Return the [x, y] coordinate for the center point of the cell that contains the specified text.  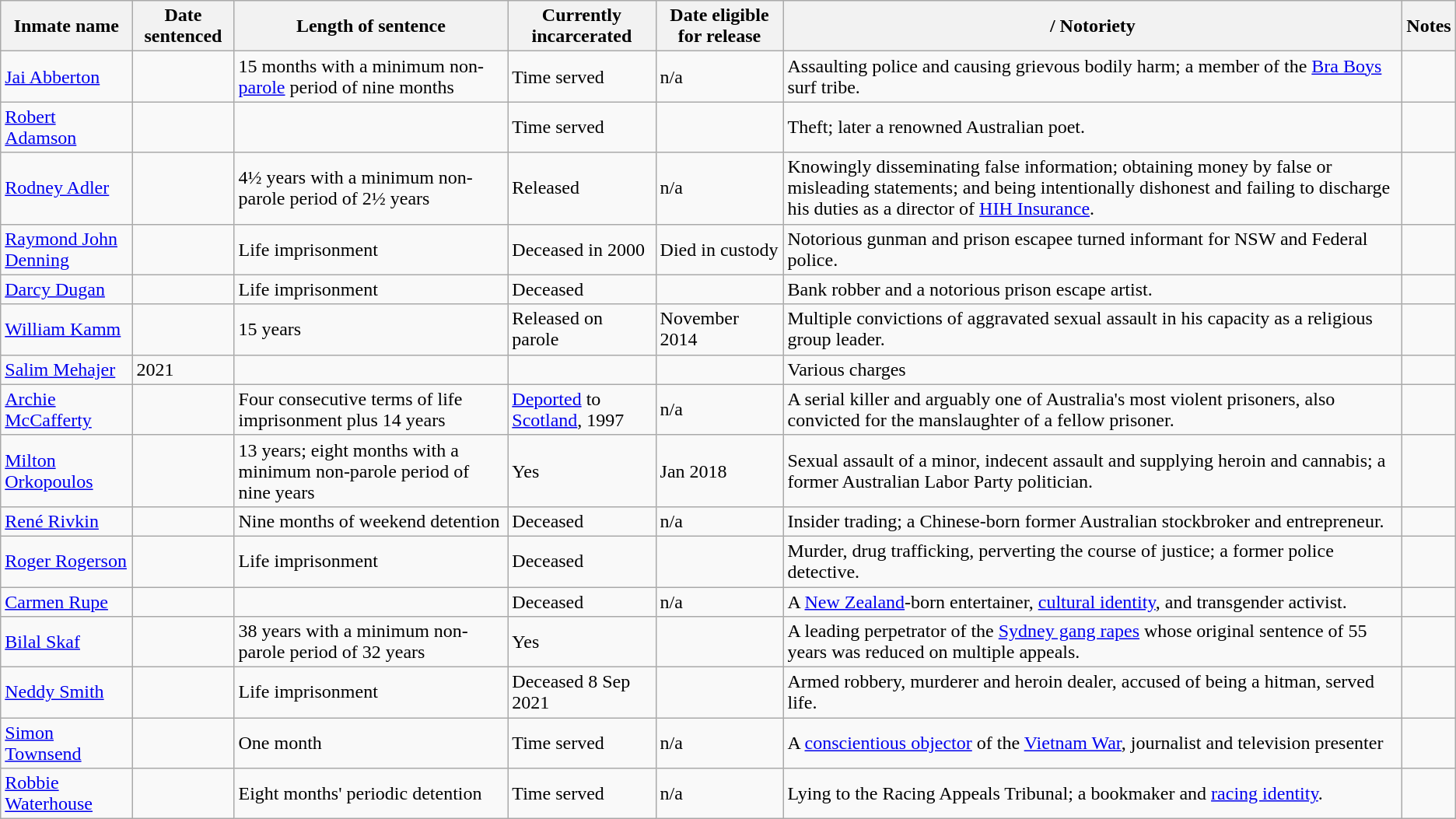
Jai Abberton [67, 76]
Deceased in 2000 [582, 249]
Robert Adamson [67, 128]
Bank robber and a notorious prison escape artist. [1093, 289]
Assaulting police and causing grievous bodily harm; a member of the Bra Boys surf tribe. [1093, 76]
Sexual assault of a minor, indecent assault and supplying heroin and cannabis; a former Australian Labor Party politician. [1093, 471]
Nine months of weekend detention [371, 521]
15 years [371, 330]
A leading perpetrator of the Sydney gang rapes whose original sentence of 55 years was reduced on multiple appeals. [1093, 642]
Raymond John Denning [67, 249]
Insider trading; a Chinese-born former Australian stockbroker and entrepreneur. [1093, 521]
Four consecutive terms of life imprisonment plus 14 years [371, 409]
Length of sentence [371, 26]
15 months with a minimum non-parole period of nine months [371, 76]
13 years; eight months with a minimum non-parole period of nine years [371, 471]
Multiple convictions of aggravated sexual assault in his capacity as a religious group leader. [1093, 330]
A New Zealand-born entertainer, cultural identity, and transgender activist. [1093, 601]
A conscientious objector of the Vietnam War, journalist and television presenter [1093, 744]
38 years with a minimum non-parole period of 32 years [371, 642]
Murder, drug trafficking, perverting the course of justice; a former police detective. [1093, 562]
Theft; later a renowned Australian poet. [1093, 128]
Salim Mehajer [67, 369]
November 2014 [719, 330]
Neddy Smith [67, 692]
Armed robbery, murderer and heroin dealer, accused of being a hitman, served life. [1093, 692]
Simon Townsend [67, 744]
William Kamm [67, 330]
/ Notoriety [1093, 26]
Jan 2018 [719, 471]
Deceased 8 Sep 2021 [582, 692]
A serial killer and arguably one of Australia's most violent prisoners, also convicted for the manslaughter of a fellow prisoner. [1093, 409]
Died in custody [719, 249]
Bilal Skaf [67, 642]
Eight months' periodic detention [371, 793]
Carmen Rupe [67, 601]
One month [371, 744]
2021 [184, 369]
Date sentenced [184, 26]
4½ years with a minimum non-parole period of 2½ years [371, 188]
Rodney Adler [67, 188]
Milton Orkopoulos [67, 471]
Lying to the Racing Appeals Tribunal; a bookmaker and racing identity. [1093, 793]
Darcy Dugan [67, 289]
Archie McCafferty [67, 409]
Notes [1429, 26]
Robbie Waterhouse [67, 793]
Released on parole [582, 330]
Inmate name [67, 26]
René Rivkin [67, 521]
Date eligible for release [719, 26]
Released [582, 188]
Various charges [1093, 369]
Notorious gunman and prison escapee turned informant for NSW and Federal police. [1093, 249]
Currentlyincarcerated [582, 26]
Deported to Scotland, 1997 [582, 409]
Roger Rogerson [67, 562]
